Detect which cell encompasses the target text, then output its [x, y] center coordinate. 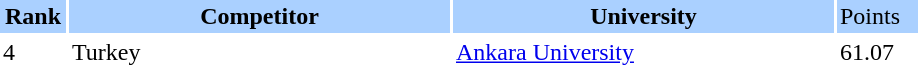
Rank [33, 16]
Points [878, 16]
Competitor [260, 16]
University [644, 16]
